Find where the given text appears and provide that cell's center as [X, Y] coordinate. 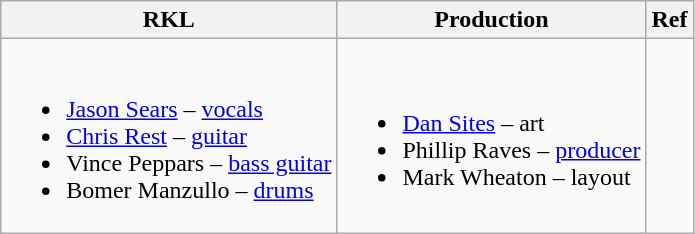
Dan Sites – artPhillip Raves – producerMark Wheaton – layout [492, 136]
RKL [169, 20]
Production [492, 20]
Ref [670, 20]
Jason Sears – vocalsChris Rest – guitarVince Peppars – bass guitarBomer Manzullo – drums [169, 136]
